Scan for the cell matching the given text and deliver its (x, y) coordinate at center. 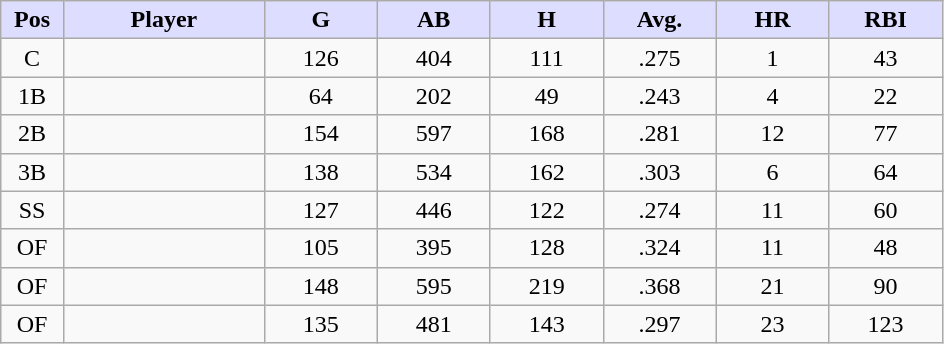
.303 (660, 172)
C (32, 58)
HR (772, 20)
404 (434, 58)
219 (546, 286)
.275 (660, 58)
4 (772, 96)
154 (320, 134)
595 (434, 286)
21 (772, 286)
43 (886, 58)
123 (886, 324)
60 (886, 210)
138 (320, 172)
2B (32, 134)
534 (434, 172)
168 (546, 134)
202 (434, 96)
395 (434, 248)
105 (320, 248)
RBI (886, 20)
6 (772, 172)
49 (546, 96)
127 (320, 210)
481 (434, 324)
G (320, 20)
90 (886, 286)
77 (886, 134)
143 (546, 324)
H (546, 20)
126 (320, 58)
Avg. (660, 20)
111 (546, 58)
148 (320, 286)
1B (32, 96)
597 (434, 134)
22 (886, 96)
.324 (660, 248)
12 (772, 134)
.243 (660, 96)
446 (434, 210)
128 (546, 248)
.297 (660, 324)
162 (546, 172)
135 (320, 324)
Player (164, 20)
3B (32, 172)
122 (546, 210)
Pos (32, 20)
AB (434, 20)
SS (32, 210)
.368 (660, 286)
1 (772, 58)
.281 (660, 134)
48 (886, 248)
.274 (660, 210)
23 (772, 324)
